Output the (x, y) coordinate of the center of the cell containing the given text.  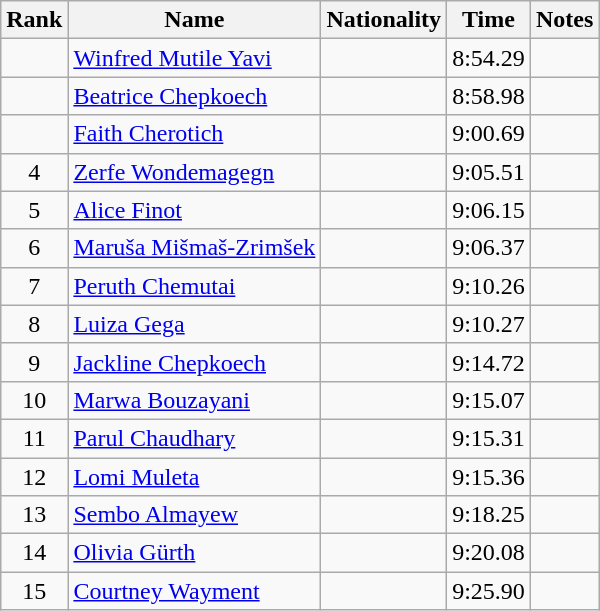
9:05.51 (489, 172)
13 (34, 515)
Lomi Muleta (194, 477)
8 (34, 324)
Faith Cherotich (194, 134)
9:15.36 (489, 477)
4 (34, 172)
Time (489, 20)
10 (34, 400)
11 (34, 438)
Nationality (384, 20)
15 (34, 591)
Beatrice Chepkoech (194, 96)
9:14.72 (489, 362)
8:54.29 (489, 58)
Zerfe Wondemagegn (194, 172)
Parul Chaudhary (194, 438)
Peruth Chemutai (194, 286)
Luiza Gega (194, 324)
9 (34, 362)
5 (34, 210)
Notes (564, 20)
9:10.26 (489, 286)
9:20.08 (489, 553)
Courtney Wayment (194, 591)
Alice Finot (194, 210)
Winfred Mutile Yavi (194, 58)
6 (34, 248)
Maruša Mišmaš-Zrimšek (194, 248)
Name (194, 20)
7 (34, 286)
9:15.31 (489, 438)
9:06.15 (489, 210)
Jackline Chepkoech (194, 362)
Olivia Gürth (194, 553)
9:18.25 (489, 515)
9:10.27 (489, 324)
12 (34, 477)
Marwa Bouzayani (194, 400)
9:06.37 (489, 248)
9:15.07 (489, 400)
8:58.98 (489, 96)
14 (34, 553)
Rank (34, 20)
Sembo Almayew (194, 515)
9:25.90 (489, 591)
9:00.69 (489, 134)
